Capture the cell that displays the provided text and extract its [x, y] central coordinate. 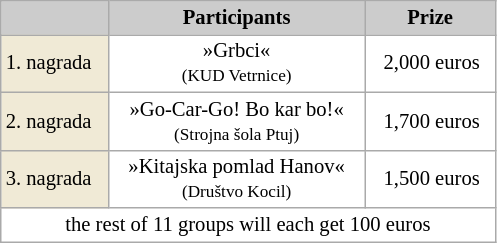
1. nagrada [54, 63]
2. nagrada [54, 121]
2,000 euros [430, 63]
»Go-Car-Go! Bo kar bo!«(Strojna šola Ptuj) [236, 121]
Prize [430, 17]
1,700 euros [430, 121]
the rest of 11 groups will each get 100 euros [248, 225]
1,500 euros [430, 179]
Participants [236, 17]
»Grbci«(KUD Vetrnice) [236, 63]
3. nagrada [54, 179]
»Kitajska pomlad Hanov«(Društvo Kocil) [236, 179]
